Find where the given text appears and provide that cell's center as [X, Y] coordinate. 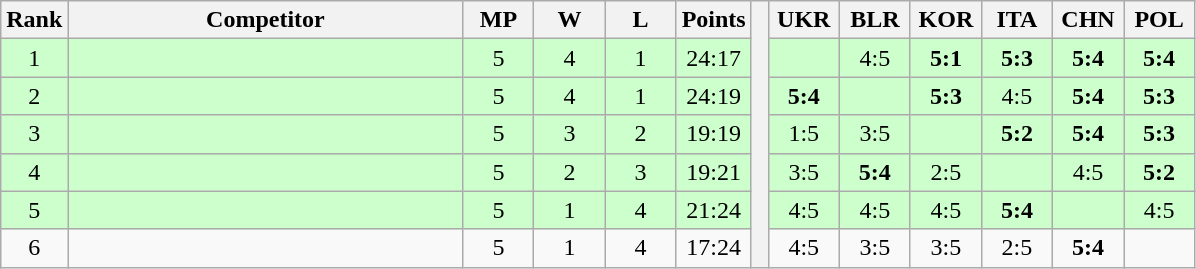
1:5 [804, 134]
W [570, 20]
CHN [1088, 20]
6 [34, 248]
POL [1160, 20]
24:17 [714, 58]
Competitor [266, 20]
MP [498, 20]
Points [714, 20]
5:1 [946, 58]
Rank [34, 20]
BLR [874, 20]
ITA [1016, 20]
KOR [946, 20]
UKR [804, 20]
21:24 [714, 210]
19:21 [714, 172]
24:19 [714, 96]
L [640, 20]
17:24 [714, 248]
19:19 [714, 134]
